For the text-containing cell, return its midpoint in [x, y] coordinate format. 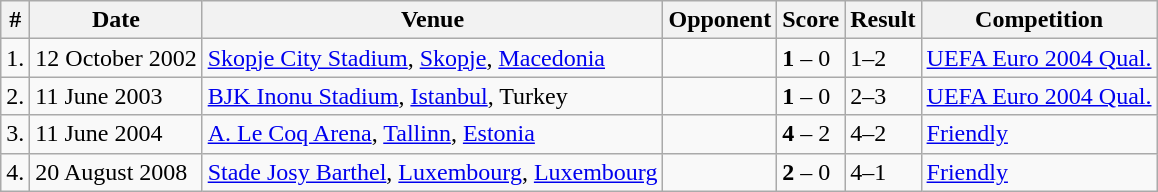
1. [16, 58]
1–2 [883, 58]
# [16, 20]
Skopje City Stadium, Skopje, Macedonia [432, 58]
11 June 2004 [116, 134]
Score [811, 20]
4. [16, 172]
Opponent [720, 20]
2 – 0 [811, 172]
4–1 [883, 172]
A. Le Coq Arena, Tallinn, Estonia [432, 134]
12 October 2002 [116, 58]
4–2 [883, 134]
Date [116, 20]
2–3 [883, 96]
Venue [432, 20]
Stade Josy Barthel, Luxembourg, Luxembourg [432, 172]
BJK Inonu Stadium, Istanbul, Turkey [432, 96]
20 August 2008 [116, 172]
4 – 2 [811, 134]
3. [16, 134]
11 June 2003 [116, 96]
Competition [1039, 20]
Result [883, 20]
2. [16, 96]
